Locate the cell with the specified text and output its [X, Y] center coordinate. 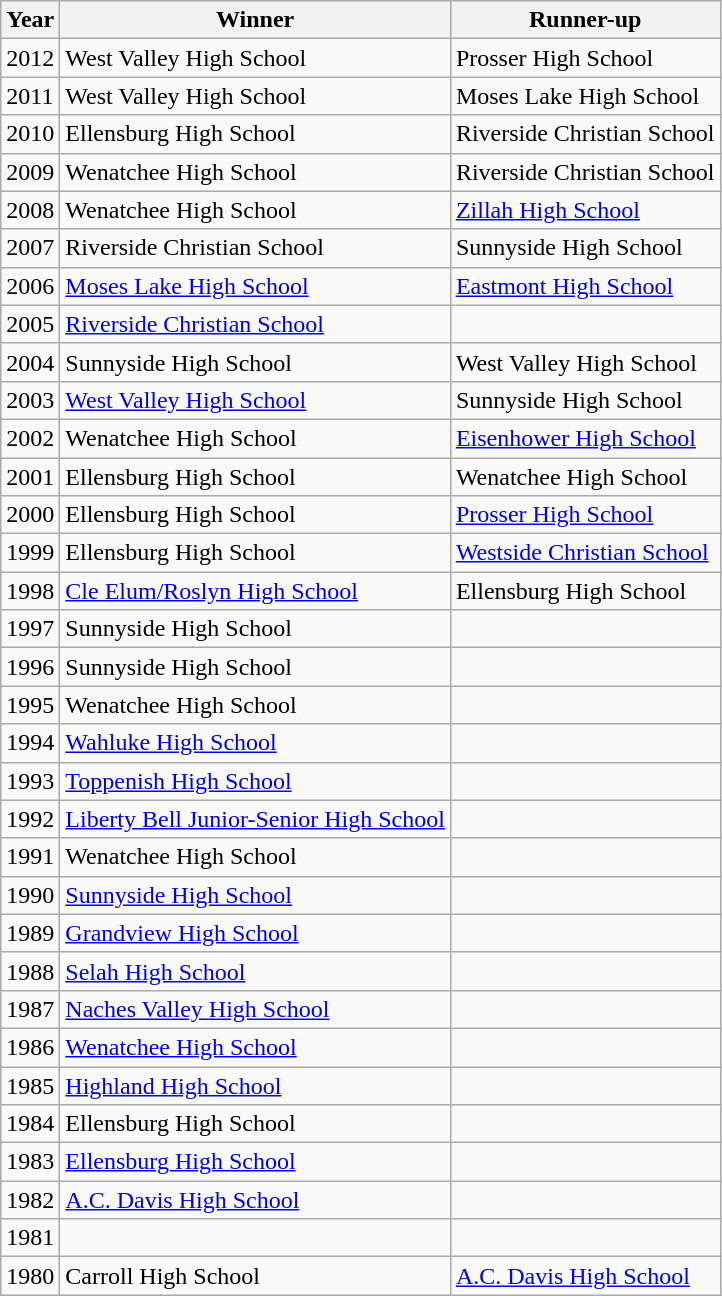
1988 [30, 971]
Cle Elum/Roslyn High School [256, 591]
2003 [30, 400]
1989 [30, 933]
2004 [30, 362]
Selah High School [256, 971]
1997 [30, 629]
2011 [30, 96]
2006 [30, 286]
1983 [30, 1162]
1986 [30, 1047]
1982 [30, 1200]
2010 [30, 134]
2001 [30, 477]
1992 [30, 819]
1981 [30, 1238]
Grandview High School [256, 933]
Naches Valley High School [256, 1009]
Westside Christian School [585, 553]
1987 [30, 1009]
Year [30, 20]
Toppenish High School [256, 781]
Carroll High School [256, 1276]
1998 [30, 591]
1996 [30, 667]
2009 [30, 172]
Highland High School [256, 1085]
1994 [30, 743]
2008 [30, 210]
Zillah High School [585, 210]
1985 [30, 1085]
2002 [30, 438]
1990 [30, 895]
Wahluke High School [256, 743]
1999 [30, 553]
1984 [30, 1124]
1991 [30, 857]
1995 [30, 705]
Liberty Bell Junior-Senior High School [256, 819]
Eisenhower High School [585, 438]
2005 [30, 324]
Winner [256, 20]
2012 [30, 58]
2000 [30, 515]
2007 [30, 248]
1980 [30, 1276]
Runner-up [585, 20]
1993 [30, 781]
Eastmont High School [585, 286]
